Capture the cell that displays the provided text and extract its [x, y] central coordinate. 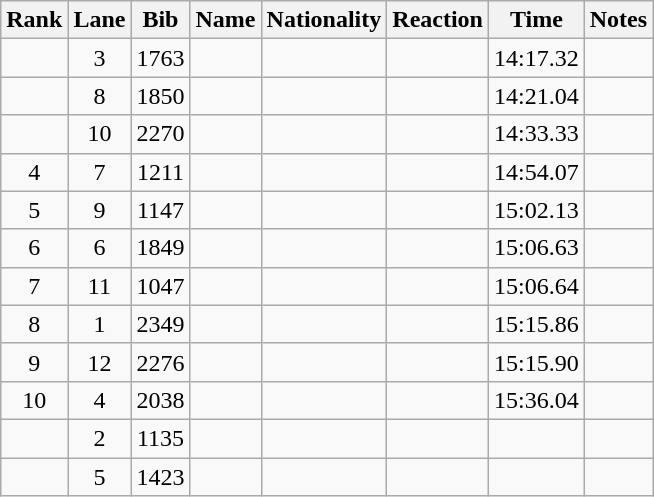
Nationality [324, 20]
Reaction [438, 20]
2276 [160, 362]
15:15.90 [536, 362]
2349 [160, 324]
1763 [160, 58]
1 [100, 324]
1423 [160, 477]
12 [100, 362]
3 [100, 58]
Name [226, 20]
Bib [160, 20]
14:21.04 [536, 96]
2038 [160, 400]
15:15.86 [536, 324]
2270 [160, 134]
1147 [160, 210]
1047 [160, 286]
15:06.64 [536, 286]
Lane [100, 20]
14:17.32 [536, 58]
14:33.33 [536, 134]
2 [100, 438]
1850 [160, 96]
Time [536, 20]
1211 [160, 172]
15:36.04 [536, 400]
15:02.13 [536, 210]
Notes [618, 20]
14:54.07 [536, 172]
1849 [160, 248]
15:06.63 [536, 248]
11 [100, 286]
1135 [160, 438]
Rank [34, 20]
